Return (x, y) of the center of cell containing provided text 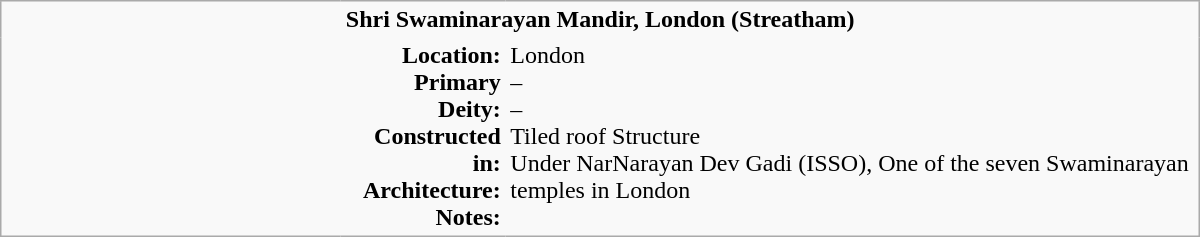
Shri Swaminarayan Mandir, London (Streatham) (770, 20)
London – – Tiled roof Structure Under NarNarayan Dev Gadi (ISSO), One of the seven Swaminarayan temples in London (853, 136)
Location:Primary Deity:Constructed in:Architecture:Notes: (423, 136)
